Provide the [X, Y] coordinate of the cell's center where the given text is located.  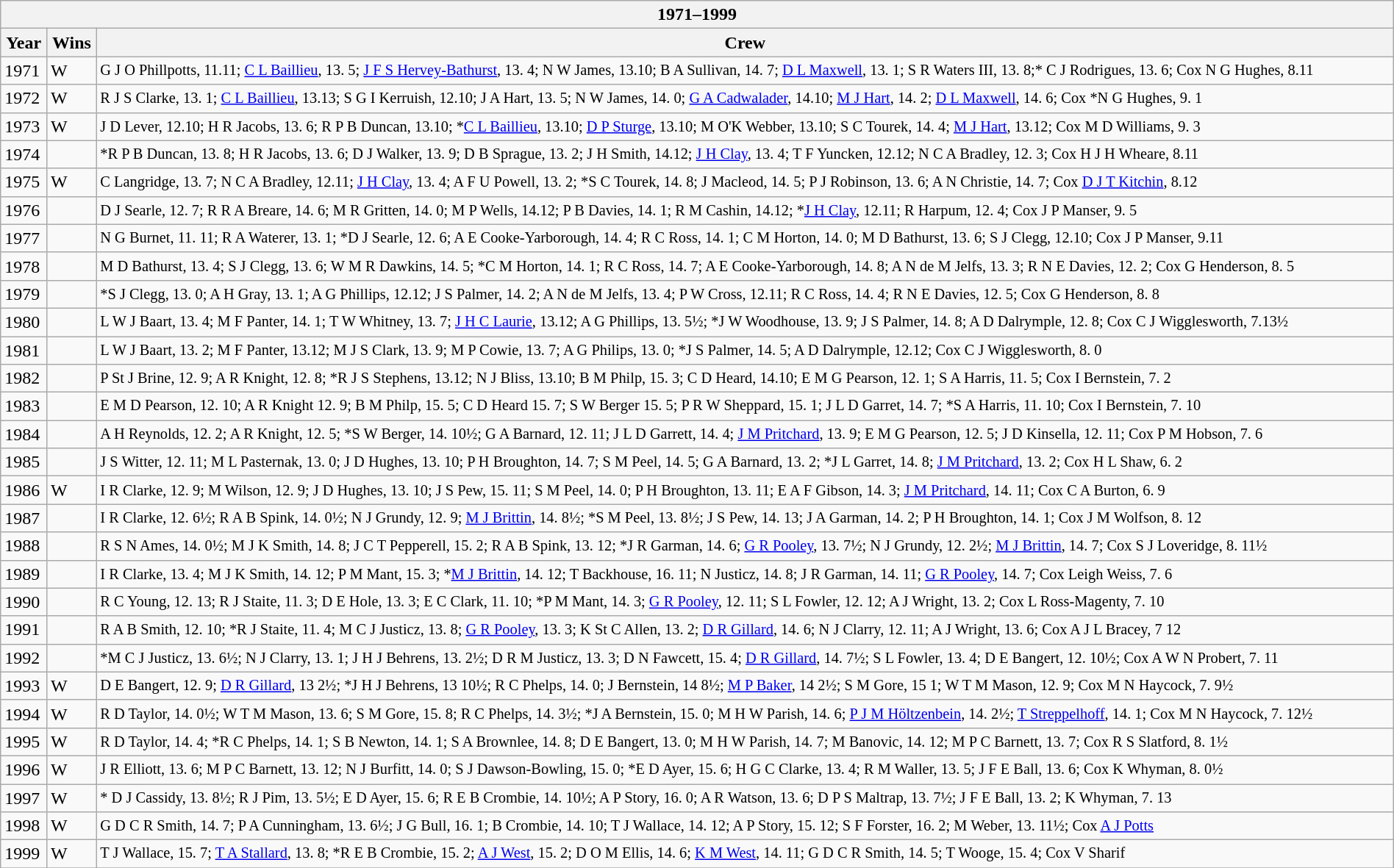
1984 [24, 434]
1978 [24, 266]
1971–1999 [697, 15]
1980 [24, 322]
1996 [24, 770]
1972 [24, 98]
1975 [24, 182]
1999 [24, 854]
1991 [24, 630]
1994 [24, 714]
1990 [24, 602]
1973 [24, 126]
1997 [24, 797]
1974 [24, 154]
1986 [24, 490]
1983 [24, 406]
1976 [24, 210]
1971 [24, 71]
1995 [24, 742]
1989 [24, 574]
1979 [24, 294]
1993 [24, 686]
1987 [24, 518]
Crew [745, 43]
1981 [24, 351]
1988 [24, 546]
1992 [24, 658]
Wins [71, 43]
1985 [24, 462]
1998 [24, 826]
1977 [24, 238]
1982 [24, 379]
Year [24, 43]
